Locate the cell with the specified text and output its (X, Y) center coordinate. 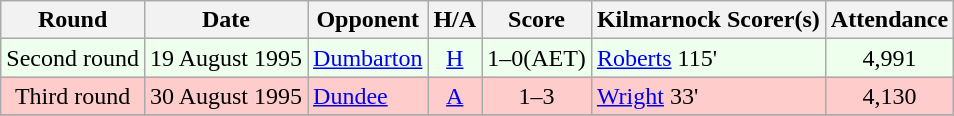
1–0(AET) (537, 58)
Third round (73, 96)
Roberts 115' (708, 58)
Score (537, 20)
Dundee (368, 96)
Kilmarnock Scorer(s) (708, 20)
Opponent (368, 20)
Round (73, 20)
19 August 1995 (226, 58)
4,130 (889, 96)
Wright 33' (708, 96)
H/A (455, 20)
30 August 1995 (226, 96)
Attendance (889, 20)
Date (226, 20)
A (455, 96)
H (455, 58)
Dumbarton (368, 58)
4,991 (889, 58)
1–3 (537, 96)
Second round (73, 58)
